Scan for the cell matching the given text and deliver its (x, y) coordinate at center. 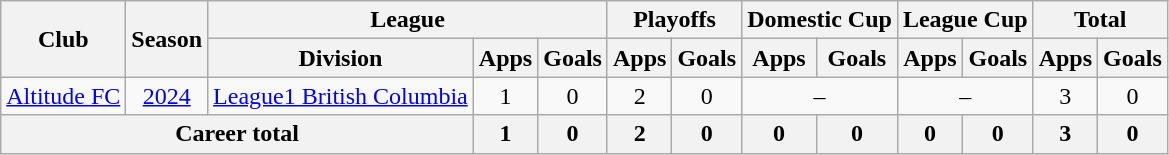
Career total (238, 134)
2024 (167, 96)
Playoffs (674, 20)
League1 British Columbia (341, 96)
League (408, 20)
Total (1100, 20)
Domestic Cup (820, 20)
Club (64, 39)
Season (167, 39)
Altitude FC (64, 96)
League Cup (965, 20)
Division (341, 58)
